Return the [X, Y] coordinate for the center point of the cell that contains the specified text.  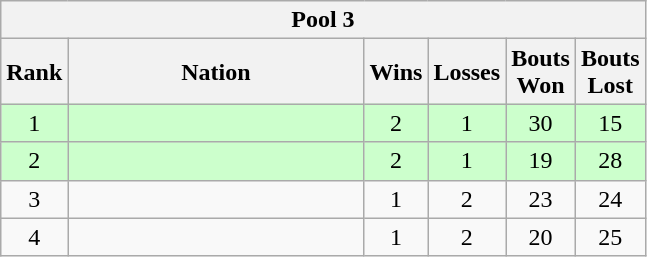
Rank [34, 72]
19 [541, 161]
Bouts Lost [610, 72]
Losses [467, 72]
Wins [396, 72]
Nation [216, 72]
20 [541, 237]
23 [541, 199]
28 [610, 161]
24 [610, 199]
4 [34, 237]
30 [541, 123]
Pool 3 [323, 20]
25 [610, 237]
Bouts Won [541, 72]
3 [34, 199]
15 [610, 123]
